Identify which cell holds the provided text, then report its (x, y) central coordinate. 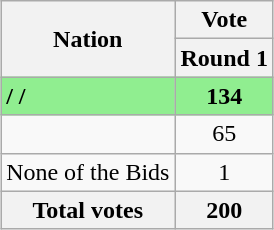
Vote (224, 20)
134 (224, 96)
200 (224, 210)
Total votes (88, 210)
/ / (88, 96)
Nation (88, 39)
Round 1 (224, 58)
1 (224, 172)
None of the Bids (88, 172)
65 (224, 134)
